Locate the cell with the specified text and output its (X, Y) center coordinate. 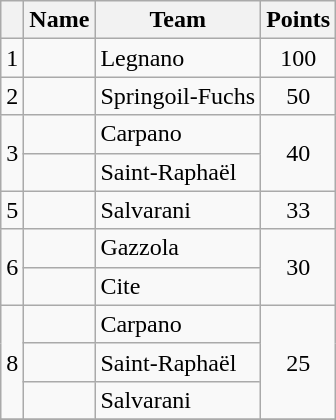
6 (12, 267)
5 (12, 210)
Team (178, 20)
100 (298, 58)
Name (60, 20)
50 (298, 96)
30 (298, 267)
25 (298, 362)
33 (298, 210)
Springoil-Fuchs (178, 96)
8 (12, 362)
40 (298, 153)
1 (12, 58)
2 (12, 96)
Cite (178, 286)
3 (12, 153)
Points (298, 20)
Legnano (178, 58)
Gazzola (178, 248)
